Return [X, Y] of the center of cell containing provided text 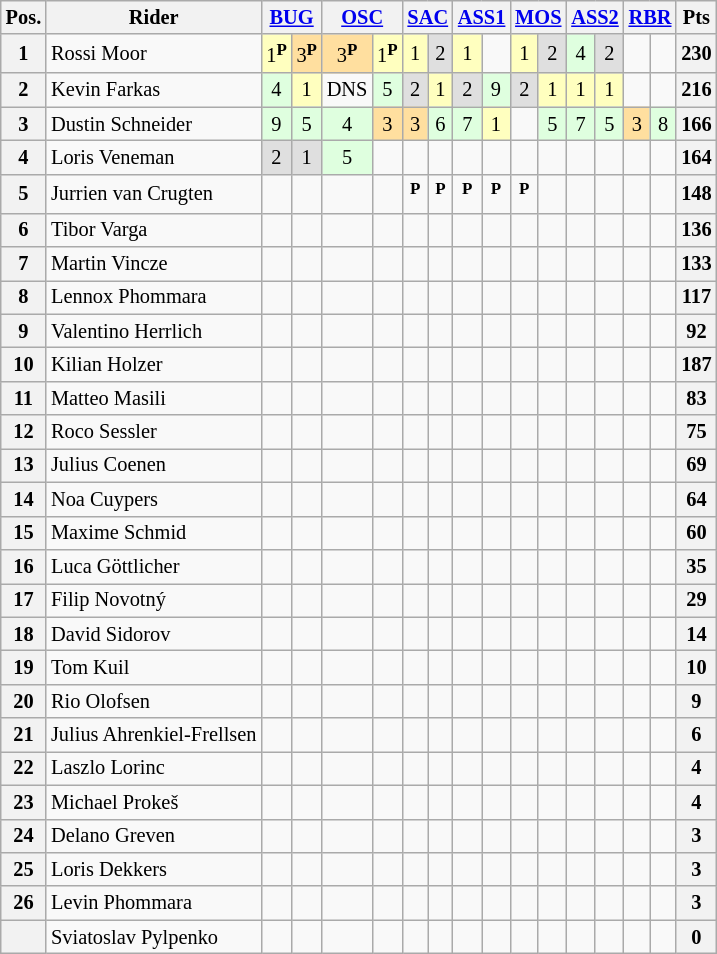
12 [24, 432]
Loris Veneman [154, 157]
Tibor Varga [154, 230]
35 [696, 566]
19 [24, 667]
216 [696, 90]
20 [24, 701]
Kevin Farkas [154, 90]
136 [696, 230]
15 [24, 533]
MOS [538, 17]
Maxime Schmid [154, 533]
Julius Coenen [154, 465]
17 [24, 600]
Pts [696, 17]
Kilian Holzer [154, 365]
OSC [362, 17]
Delano Greven [154, 836]
166 [696, 124]
Laszlo Lorinc [154, 768]
Roco Sessler [154, 432]
164 [696, 157]
Lennox Phommara [154, 297]
64 [696, 499]
83 [696, 398]
Jurrien van Crugten [154, 194]
Tom Kuil [154, 667]
Levin Phommara [154, 903]
26 [24, 903]
187 [696, 365]
13 [24, 465]
23 [24, 802]
Dustin Schneider [154, 124]
Luca Göttlicher [154, 566]
69 [696, 465]
Sviatoslav Pylpenko [154, 937]
Rider [154, 17]
Valentino Herrlich [154, 331]
22 [24, 768]
11 [24, 398]
SAC [428, 17]
Julius Ahrenkiel-Frellsen [154, 735]
Matteo Masili [154, 398]
230 [696, 54]
133 [696, 264]
75 [696, 432]
ASS2 [594, 17]
Rio Olofsen [154, 701]
25 [24, 869]
18 [24, 634]
DNS [347, 90]
148 [696, 194]
David Sidorov [154, 634]
0 [696, 937]
Noa Cuypers [154, 499]
92 [696, 331]
ASS1 [482, 17]
117 [696, 297]
Michael Prokeš [154, 802]
RBR [650, 17]
Filip Novotný [154, 600]
24 [24, 836]
21 [24, 735]
Loris Dekkers [154, 869]
16 [24, 566]
60 [696, 533]
BUG [291, 17]
Pos. [24, 17]
Martin Vincze [154, 264]
29 [696, 600]
Rossi Moor [154, 54]
